Scan for the cell matching the given text and deliver its [X, Y] coordinate at center. 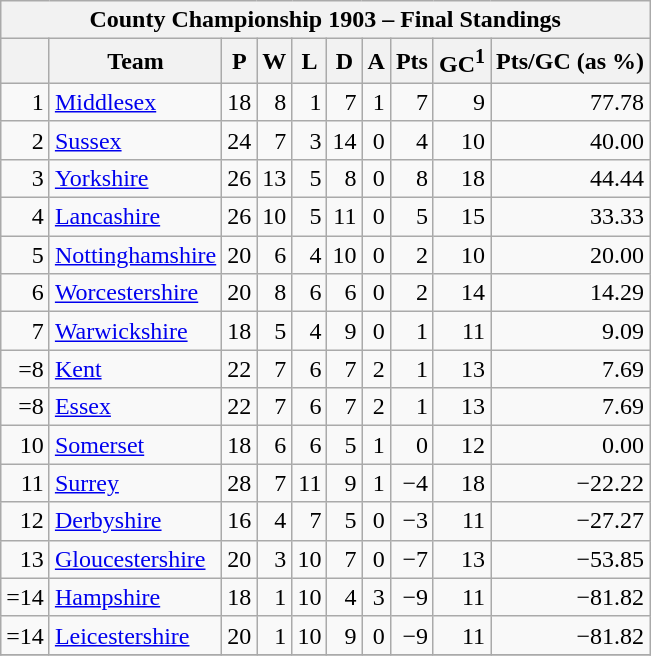
16 [240, 521]
−53.85 [570, 559]
15 [462, 217]
Derbyshire [135, 521]
−4 [412, 483]
Team [135, 62]
Yorkshire [135, 178]
9.09 [570, 331]
County Championship 1903 – Final Standings [326, 20]
0.00 [570, 445]
Middlesex [135, 102]
Gloucestershire [135, 559]
14.29 [570, 293]
−3 [412, 521]
33.33 [570, 217]
D [344, 62]
Sussex [135, 140]
Essex [135, 407]
GC1 [462, 62]
−27.27 [570, 521]
Somerset [135, 445]
44.44 [570, 178]
Warwickshire [135, 331]
−22.22 [570, 483]
Kent [135, 369]
20.00 [570, 255]
Worcestershire [135, 293]
Pts/GC (as %) [570, 62]
40.00 [570, 140]
28 [240, 483]
77.78 [570, 102]
Surrey [135, 483]
A [376, 62]
L [310, 62]
W [274, 62]
−7 [412, 559]
P [240, 62]
Pts [412, 62]
Nottinghamshire [135, 255]
Lancashire [135, 217]
24 [240, 140]
Hampshire [135, 597]
Leicestershire [135, 635]
